Identify which cell holds the provided text, then report its [X, Y] central coordinate. 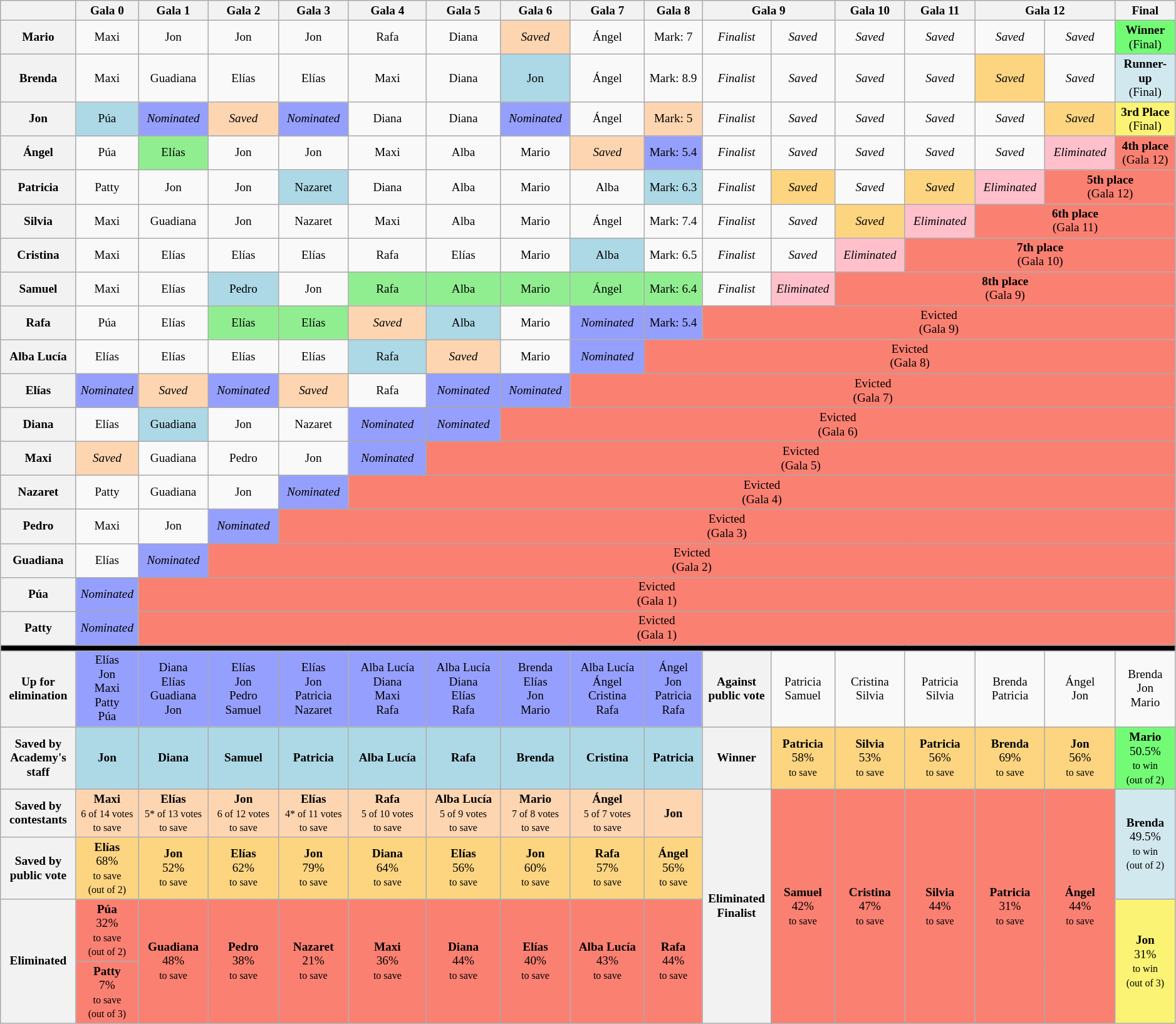
Gala 5 [464, 11]
Diana64%to save [387, 869]
Mark: 7.4 [673, 221]
Alba Lucía43%to save [607, 961]
Elías62%to save [243, 869]
Patricia58%to save [803, 758]
Jon6 of 12 votesto save [243, 813]
Gala 3 [313, 11]
DianaElíasGuadianaJon [174, 689]
Gala 11 [940, 11]
Elías68%to save(out of 2) [107, 869]
Winner(Final) [1145, 37]
ElíasJonMaxiPattyPúa [107, 689]
Maxi6 of 14 votesto save [107, 813]
PatriciaSamuel [803, 689]
Silvia44%to save [940, 906]
Gala 10 [870, 11]
3rd Place(Final) [1145, 119]
Elías5* of 13 votesto save [174, 813]
Saved bycontestants [38, 813]
Patricia31%to save [1010, 906]
Againstpublic vote [737, 689]
BrendaElíasJonMario [536, 689]
Cristina47%to save [870, 906]
Silvia [38, 221]
PatriciaSilvia [940, 689]
Jon60%to save [536, 869]
EliminatedFinalist [737, 906]
Evicted(Gala 8) [910, 357]
Evicted(Gala 2) [692, 560]
Patty7%to save(out of 3) [107, 993]
Mark: 5 [673, 119]
8th place(Gala 9) [1005, 289]
Patricia56%to save [940, 758]
Mario50.5%to win(out of 2) [1145, 758]
Evicted(Gala 9) [939, 323]
Jon79%to save [313, 869]
Jon56%to save [1080, 758]
Samuel42%to save [803, 906]
ÁngelJon [1080, 689]
Alba LucíaÁngelCristinaRafa [607, 689]
Evicted(Gala 6) [838, 424]
CristinaSilvia [870, 689]
Final [1145, 11]
ÁngelJonPatriciaRafa [673, 689]
Guadiana48%to save [174, 961]
6th place(Gala 11) [1075, 221]
Silvia53%to save [870, 758]
4th place(Gala 12) [1145, 153]
Runner-up(Final) [1145, 78]
Winner [737, 758]
Saved byAcademy's staff [38, 758]
Gala 4 [387, 11]
ElíasJonPedroSamuel [243, 689]
Mario7 of 8 votesto save [536, 813]
Alba Lucía5 of 9 votesto save [464, 813]
Gala 2 [243, 11]
Elías40%to save [536, 961]
Mark: 7 [673, 37]
Mark: 8.9 [673, 78]
BrendaJonMario [1145, 689]
7th place(Gala 10) [1040, 255]
Nazaret21%to save [313, 961]
Pedro38%to save [243, 961]
Mark: 6.3 [673, 187]
Brenda69%to save [1010, 758]
Púa32%to save(out of 2) [107, 930]
Jon52%to save [174, 869]
Brenda49.5%to win(out of 2) [1145, 844]
Evicted(Gala 7) [873, 390]
Gala 12 [1045, 11]
Ángel56%to save [673, 869]
Mark: 6.4 [673, 289]
Gala 8 [673, 11]
Gala 1 [174, 11]
Rafa57%to save [607, 869]
Rafa5 of 10 votesto save [387, 813]
Gala 7 [607, 11]
Evicted(Gala 3) [727, 526]
Gala 0 [107, 11]
Evicted(Gala 4) [762, 493]
Alba LucíaDianaElíasRafa [464, 689]
Diana44%to save [464, 961]
ElíasJonPatriciaNazaret [313, 689]
Evicted(Gala 5) [801, 458]
5th place(Gala 12) [1110, 187]
Ángel5 of 7 votesto save [607, 813]
Alba LucíaDianaMaxiRafa [387, 689]
Up forelimination [38, 689]
Saved bypublic vote [38, 869]
Elías4* of 11 votesto save [313, 813]
Jon31%to win(out of 3) [1145, 961]
Rafa44%to save [673, 961]
Ángel44%to save [1080, 906]
Mark: 6.5 [673, 255]
Gala 6 [536, 11]
BrendaPatricia [1010, 689]
Maxi36%to save [387, 961]
Gala 9 [769, 11]
Elías56%to save [464, 869]
